Pinpoint the cell where the given text exists, returning its [X, Y] midpoint coordinate. 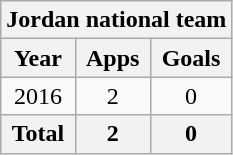
2016 [38, 96]
Goals [191, 58]
Total [38, 134]
Year [38, 58]
Apps [112, 58]
Jordan national team [116, 20]
